Pinpoint the cell where the given text exists, returning its (X, Y) midpoint coordinate. 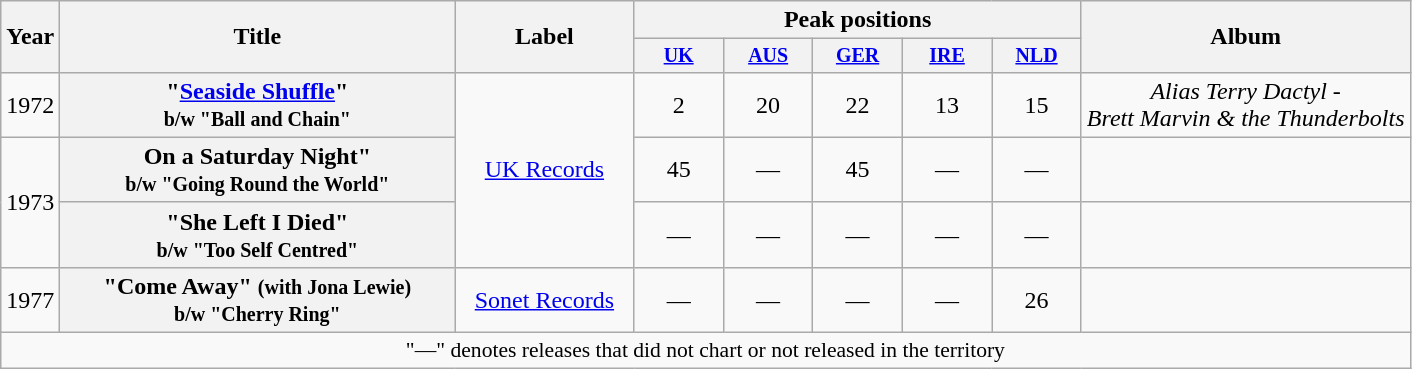
"Seaside Shuffle"b/w "Ball and Chain" (258, 104)
1977 (30, 300)
22 (858, 104)
Year (30, 37)
1973 (30, 202)
26 (1036, 300)
15 (1036, 104)
Label (544, 37)
UK (678, 56)
AUS (768, 56)
UK Records (544, 170)
Album (1246, 37)
Sonet Records (544, 300)
Title (258, 37)
"She Left I Died" b/w "Too Self Centred" (258, 234)
13 (946, 104)
NLD (1036, 56)
"Come Away" (with Jona Lewie)b/w "Cherry Ring" (258, 300)
On a Saturday Night" b/w "Going Round the World" (258, 170)
IRE (946, 56)
Alias Terry Dactyl - Brett Marvin & the Thunderbolts (1246, 104)
20 (768, 104)
GER (858, 56)
1972 (30, 104)
2 (678, 104)
"—" denotes releases that did not chart or not released in the territory (706, 351)
Peak positions (858, 20)
